For the text-containing cell, return its midpoint in [X, Y] coordinate format. 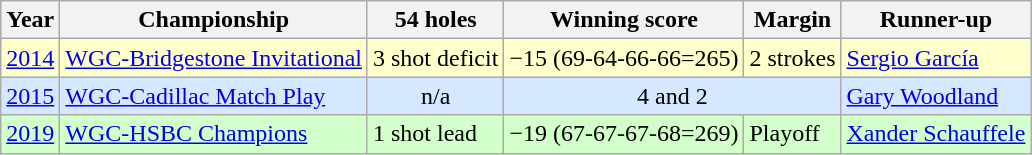
−15 (69-64-66-66=265) [624, 58]
54 holes [435, 20]
4 and 2 [672, 96]
−19 (67-67-67-68=269) [624, 134]
Runner-up [936, 20]
WGC-HSBC Champions [214, 134]
2015 [30, 96]
Margin [792, 20]
n/a [435, 96]
Sergio García [936, 58]
Championship [214, 20]
3 shot deficit [435, 58]
Winning score [624, 20]
WGC-Bridgestone Invitational [214, 58]
Playoff [792, 134]
Gary Woodland [936, 96]
1 shot lead [435, 134]
2 strokes [792, 58]
Xander Schauffele [936, 134]
WGC-Cadillac Match Play [214, 96]
Year [30, 20]
2014 [30, 58]
2019 [30, 134]
